For the text-containing cell, return its midpoint in [X, Y] coordinate format. 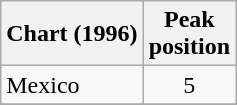
Chart (1996) [72, 34]
Mexico [72, 85]
5 [189, 85]
Peakposition [189, 34]
